Search for the cell housing the specified text and yield its [X, Y] center coordinate. 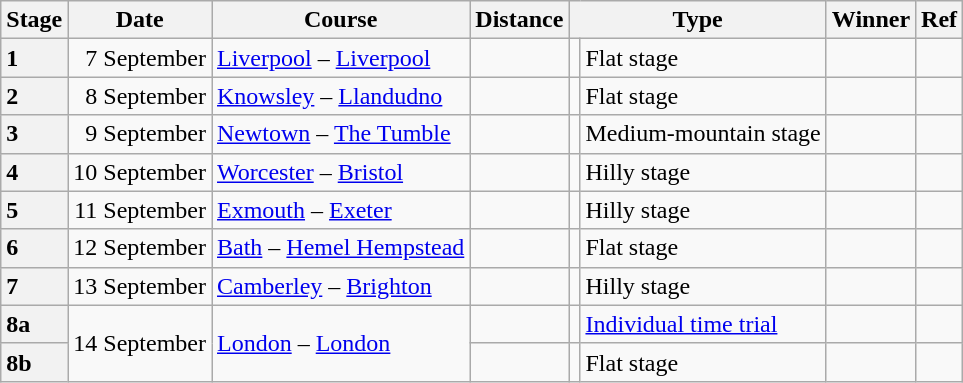
Bath – Hemel Hempstead [341, 248]
9 September [140, 134]
Distance [520, 20]
Knowsley – Llandudno [341, 96]
Individual time trial [703, 324]
Camberley – Brighton [341, 286]
6 [34, 248]
2 [34, 96]
5 [34, 210]
Course [341, 20]
13 September [140, 286]
4 [34, 172]
8 September [140, 96]
London – London [341, 343]
Type [698, 20]
Ref [940, 20]
3 [34, 134]
Liverpool – Liverpool [341, 58]
1 [34, 58]
8b [34, 362]
Winner [870, 20]
Exmouth – Exeter [341, 210]
8a [34, 324]
Date [140, 20]
10 September [140, 172]
Newtown – The Tumble [341, 134]
Worcester – Bristol [341, 172]
Stage [34, 20]
12 September [140, 248]
Medium-mountain stage [703, 134]
14 September [140, 343]
11 September [140, 210]
7 September [140, 58]
7 [34, 286]
